Scan for the cell matching the given text and deliver its (X, Y) coordinate at center. 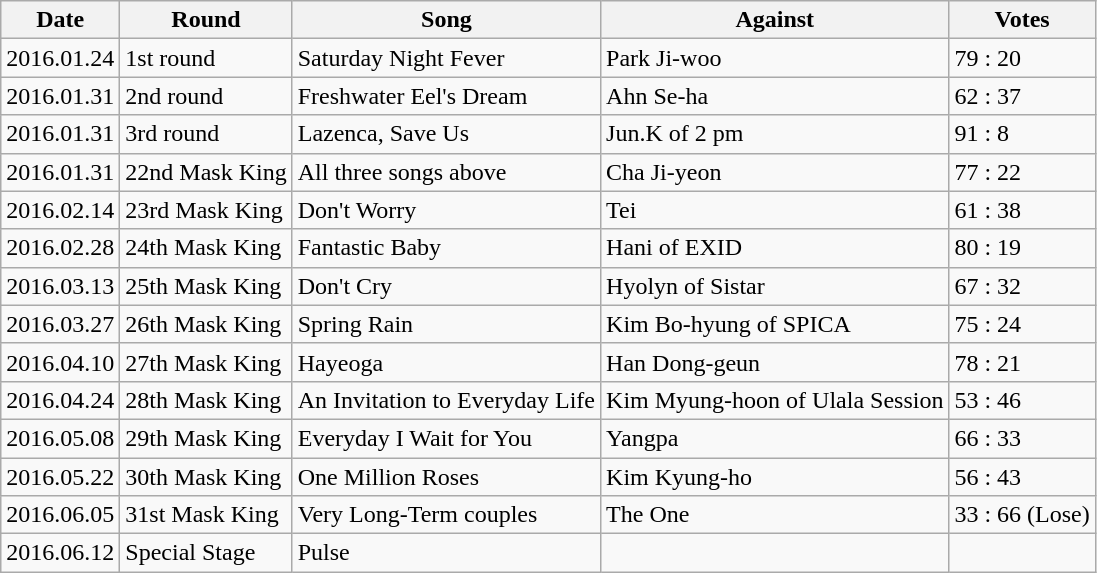
27th Mask King (206, 362)
Freshwater Eel's Dream (446, 96)
77 : 22 (1022, 172)
24th Mask King (206, 248)
31st Mask King (206, 515)
Pulse (446, 553)
All three songs above (446, 172)
3rd round (206, 134)
One Million Roses (446, 477)
Kim Bo-hyung of SPICA (775, 324)
33 : 66 (Lose) (1022, 515)
62 : 37 (1022, 96)
Kim Myung-hoon of Ulala Session (775, 400)
66 : 33 (1022, 438)
Hyolyn of Sistar (775, 286)
Everyday I Wait for You (446, 438)
Against (775, 20)
30th Mask King (206, 477)
Hayeoga (446, 362)
78 : 21 (1022, 362)
Saturday Night Fever (446, 58)
An Invitation to Everyday Life (446, 400)
53 : 46 (1022, 400)
29th Mask King (206, 438)
Kim Kyung-ho (775, 477)
22nd Mask King (206, 172)
2016.03.13 (60, 286)
The One (775, 515)
Date (60, 20)
25th Mask King (206, 286)
Fantastic Baby (446, 248)
79 : 20 (1022, 58)
23rd Mask King (206, 210)
Jun.K of 2 pm (775, 134)
2016.05.08 (60, 438)
2016.05.22 (60, 477)
80 : 19 (1022, 248)
26th Mask King (206, 324)
61 : 38 (1022, 210)
Han Dong-geun (775, 362)
2nd round (206, 96)
Song (446, 20)
28th Mask King (206, 400)
Spring Rain (446, 324)
Votes (1022, 20)
91 : 8 (1022, 134)
2016.01.24 (60, 58)
Yangpa (775, 438)
Very Long-Term couples (446, 515)
2016.02.28 (60, 248)
2016.06.05 (60, 515)
56 : 43 (1022, 477)
Lazenca, Save Us (446, 134)
Hani of EXID (775, 248)
67 : 32 (1022, 286)
2016.04.10 (60, 362)
Don't Worry (446, 210)
2016.06.12 (60, 553)
Park Ji-woo (775, 58)
Tei (775, 210)
2016.02.14 (60, 210)
Don't Cry (446, 286)
2016.04.24 (60, 400)
Special Stage (206, 553)
Ahn Se-ha (775, 96)
Cha Ji-yeon (775, 172)
75 : 24 (1022, 324)
1st round (206, 58)
Round (206, 20)
2016.03.27 (60, 324)
